Output the [X, Y] coordinate of the center of the cell containing the given text.  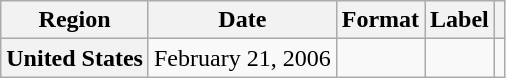
Region [75, 20]
Date [242, 20]
February 21, 2006 [242, 58]
Label [460, 20]
Format [380, 20]
United States [75, 58]
